Detect which cell encompasses the target text, then output its (x, y) center coordinate. 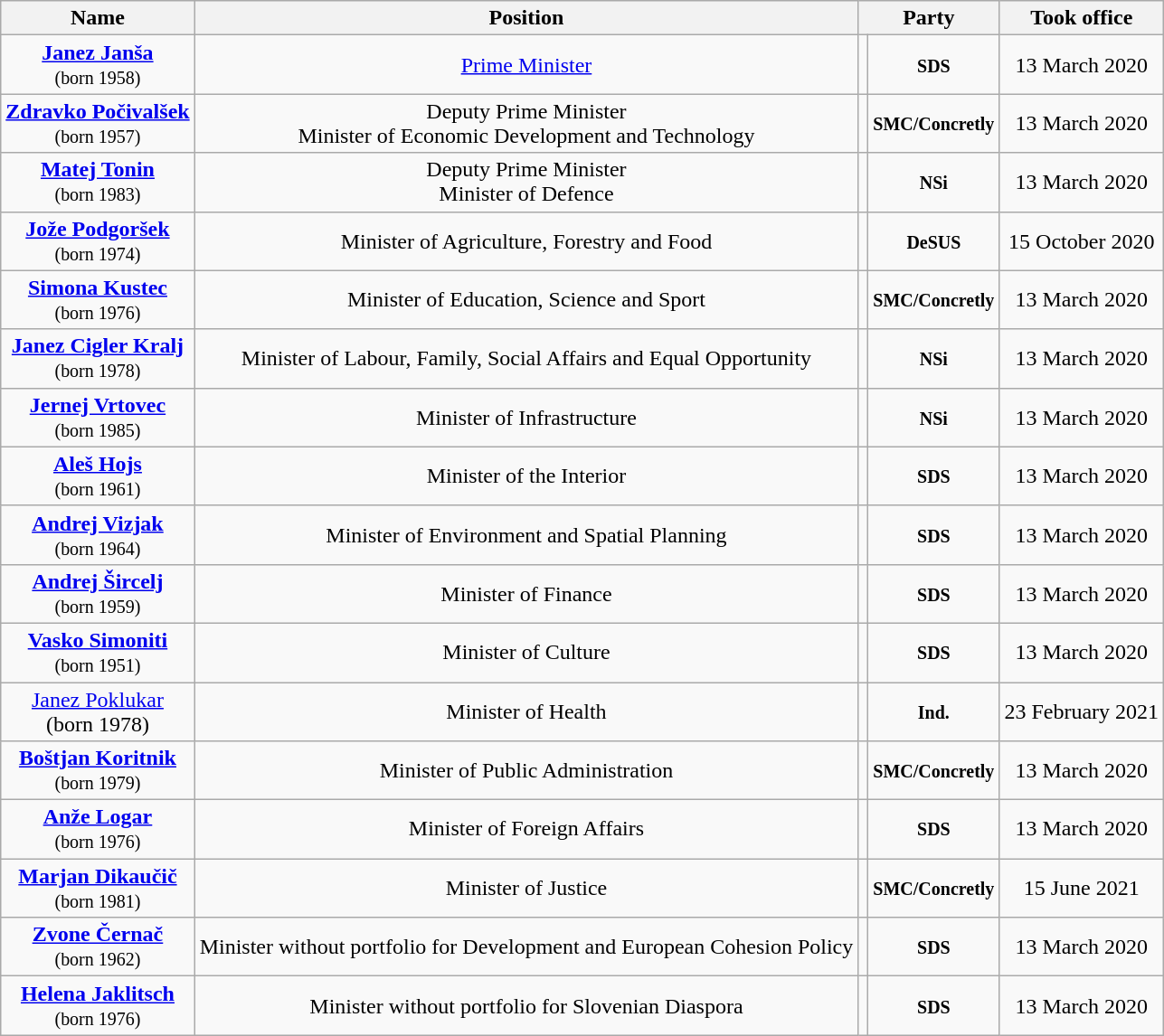
Position (526, 18)
Prime Minister (526, 65)
Minister of Culture (526, 653)
Minister of Agriculture, Forestry and Food (526, 240)
Deputy Prime MinisterMinister of Economic Development and Technology (526, 123)
Party (929, 18)
Helena Jaklitsch(born 1976) (98, 1005)
Andrej Vizjak(born 1964) (98, 535)
Minister of Education, Science and Sport (526, 300)
Minister of Infrastructure (526, 418)
Minister of Public Administration (526, 770)
Vasko Simoniti(born 1951) (98, 653)
Ind. (933, 711)
Zvone Černač(born 1962) (98, 947)
Aleš Hojs(born 1961) (98, 476)
DeSUS (933, 240)
Name (98, 18)
Matej Tonin(born 1983) (98, 183)
Minister of Foreign Affairs (526, 830)
Simona Kustec(born 1976) (98, 300)
Deputy Prime MinisterMinister of Defence (526, 183)
Minister of Labour, Family, Social Affairs and Equal Opportunity (526, 358)
15 June 2021 (1082, 888)
Minister without portfolio for Development and European Cohesion Policy (526, 947)
Minister of Environment and Spatial Planning (526, 535)
15 October 2020 (1082, 240)
Minister without portfolio for Slovenian Diaspora (526, 1005)
Janez Janša(born 1958) (98, 65)
Minister of the Interior (526, 476)
Minister of Health (526, 711)
Andrej Šircelj(born 1959) (98, 593)
Jože Podgoršek(born 1974) (98, 240)
Janez Poklukar(born 1978) (98, 711)
Boštjan Koritnik(born 1979) (98, 770)
23 February 2021 (1082, 711)
Anže Logar(born 1976) (98, 830)
Marjan Dikaučič(born 1981) (98, 888)
Minister of Finance (526, 593)
Minister of Justice (526, 888)
Zdravko Počivalšek(born 1957) (98, 123)
Janez Cigler Kralj(born 1978) (98, 358)
Jernej Vrtovec(born 1985) (98, 418)
Took office (1082, 18)
